Capture the cell that displays the provided text and extract its (x, y) central coordinate. 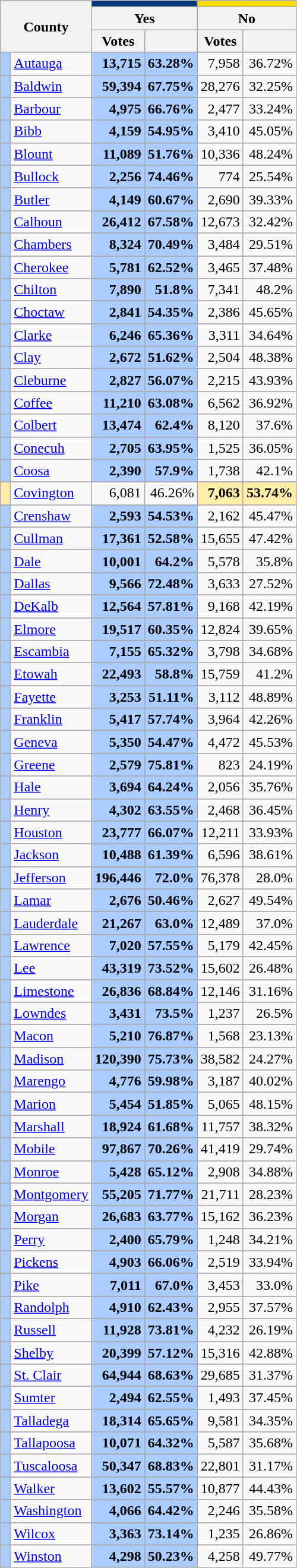
56.07% (171, 380)
36.72% (270, 64)
2,519 (220, 1262)
Tallapoosa (51, 1443)
65.32% (171, 652)
Monroe (51, 1172)
2,056 (220, 787)
48.38% (270, 358)
774 (220, 176)
63.95% (171, 448)
51.85% (171, 1104)
66.07% (171, 832)
10,071 (118, 1443)
42.26% (270, 720)
50.23% (171, 1556)
1,237 (220, 1014)
3,964 (220, 720)
Lamar (51, 900)
29.74% (270, 1149)
67.58% (171, 222)
63.08% (171, 403)
26.86% (270, 1534)
Pickens (51, 1262)
18,314 (118, 1421)
70.26% (171, 1149)
34.35% (270, 1421)
52.58% (171, 538)
15,316 (220, 1353)
7,890 (118, 290)
15,655 (220, 538)
31.16% (270, 990)
4,302 (118, 810)
Lee (51, 968)
3,694 (118, 787)
Dallas (51, 583)
45.47% (270, 516)
18,924 (118, 1127)
63.0% (171, 923)
31.37% (270, 1375)
33.93% (270, 832)
11,210 (118, 403)
5,428 (118, 1172)
64.42% (171, 1511)
7,155 (118, 652)
2,690 (220, 199)
3,187 (220, 1081)
63.77% (171, 1217)
76,378 (220, 878)
64,944 (118, 1375)
8,120 (220, 425)
35.8% (270, 561)
Perry (51, 1239)
Cleburne (51, 380)
11,928 (118, 1330)
Limestone (51, 990)
75.73% (171, 1059)
39.65% (270, 629)
5,350 (118, 742)
12,489 (220, 923)
29,685 (220, 1375)
Wilcox (51, 1534)
4,975 (118, 109)
76.87% (171, 1036)
33.94% (270, 1262)
33.24% (270, 109)
15,162 (220, 1217)
26.48% (270, 968)
Crenshaw (51, 516)
Morgan (51, 1217)
68.83% (171, 1466)
26.19% (270, 1330)
Cherokee (51, 267)
Montgomery (51, 1194)
26.5% (270, 1014)
3,253 (118, 697)
11,757 (220, 1127)
10,488 (118, 855)
97,867 (118, 1149)
65.12% (171, 1172)
Barbour (51, 109)
Butler (51, 199)
10,336 (220, 154)
Cullman (51, 538)
Marshall (51, 1127)
21,711 (220, 1194)
43,319 (118, 968)
2,579 (118, 765)
No (247, 18)
66.76% (171, 109)
Greene (51, 765)
27.52% (270, 583)
37.6% (270, 425)
12,564 (118, 606)
Bibb (51, 131)
42.45% (270, 945)
45.05% (270, 131)
Geneva (51, 742)
4,298 (118, 1556)
DeKalb (51, 606)
7,958 (220, 64)
62.52% (171, 267)
4,776 (118, 1081)
Escambia (51, 652)
34.21% (270, 1239)
36.05% (270, 448)
55,205 (118, 1194)
Hale (51, 787)
Mobile (51, 1149)
Dale (51, 561)
62.4% (171, 425)
12,673 (220, 222)
49.77% (270, 1556)
County (46, 26)
35.58% (270, 1511)
38.32% (270, 1127)
Pike (51, 1285)
Coffee (51, 403)
11,089 (118, 154)
62.55% (171, 1398)
5,210 (118, 1036)
72.48% (171, 583)
17,361 (118, 538)
32.42% (270, 222)
4,159 (118, 131)
2,955 (220, 1307)
Macon (51, 1036)
57.9% (171, 471)
59.98% (171, 1081)
13,715 (118, 64)
42.88% (270, 1353)
4,472 (220, 742)
28.0% (270, 878)
37.57% (270, 1307)
Walker (51, 1488)
45.53% (270, 742)
Washington (51, 1511)
67.0% (171, 1285)
15,759 (220, 674)
2,841 (118, 313)
Sumter (51, 1398)
63.55% (171, 810)
2,390 (118, 471)
23,777 (118, 832)
47.42% (270, 538)
34.64% (270, 335)
57.12% (171, 1353)
7,020 (118, 945)
26,683 (118, 1217)
Colbert (51, 425)
Lowndes (51, 1014)
Houston (51, 832)
68.63% (171, 1375)
13,602 (118, 1488)
51.62% (171, 358)
9,566 (118, 583)
37.0% (270, 923)
73.14% (171, 1534)
5,179 (220, 945)
51.76% (171, 154)
3,633 (220, 583)
4,258 (220, 1556)
68.84% (171, 990)
46.26% (171, 493)
2,593 (118, 516)
3,484 (220, 244)
5,587 (220, 1443)
50,347 (118, 1466)
7,341 (220, 290)
2,386 (220, 313)
40.02% (270, 1081)
70.49% (171, 244)
Clay (51, 358)
22,493 (118, 674)
Shelby (51, 1353)
34.88% (270, 1172)
2,672 (118, 358)
39.33% (270, 199)
5,065 (220, 1104)
2,256 (118, 176)
42.19% (270, 606)
1,248 (220, 1239)
Autauga (51, 64)
2,246 (220, 1511)
9,581 (220, 1421)
58.8% (171, 674)
24.27% (270, 1059)
54.53% (171, 516)
Madison (51, 1059)
7,063 (220, 493)
71.77% (171, 1194)
Bullock (51, 176)
41,419 (220, 1149)
36.23% (270, 1217)
Blount (51, 154)
63.28% (171, 64)
1,738 (220, 471)
48.89% (270, 697)
65.65% (171, 1421)
35.76% (270, 787)
75.81% (171, 765)
Marion (51, 1104)
3,431 (118, 1014)
9,168 (220, 606)
36.92% (270, 403)
33.0% (270, 1285)
196,446 (118, 878)
Covington (51, 493)
73.52% (171, 968)
4,903 (118, 1262)
4,910 (118, 1307)
12,146 (220, 990)
26,836 (118, 990)
60.35% (171, 629)
1,525 (220, 448)
54.95% (171, 131)
23.13% (270, 1036)
5,454 (118, 1104)
Talladega (51, 1421)
5,781 (118, 267)
60.67% (171, 199)
5,417 (118, 720)
Henry (51, 810)
24.19% (270, 765)
2,162 (220, 516)
38.61% (270, 855)
Baldwin (51, 86)
48.24% (270, 154)
25.54% (270, 176)
37.45% (270, 1398)
26,412 (118, 222)
3,311 (220, 335)
53.74% (270, 493)
2,705 (118, 448)
823 (220, 765)
19,517 (118, 629)
29.51% (270, 244)
10,001 (118, 561)
4,149 (118, 199)
Winston (51, 1556)
22,801 (220, 1466)
21,267 (118, 923)
Jackson (51, 855)
28,276 (220, 86)
2,827 (118, 380)
2,494 (118, 1398)
3,453 (220, 1285)
6,246 (118, 335)
67.75% (171, 86)
Chambers (51, 244)
36.45% (270, 810)
51.8% (171, 290)
Yes (144, 18)
Clarke (51, 335)
Lawrence (51, 945)
51.11% (171, 697)
Calhoun (51, 222)
5,578 (220, 561)
38,582 (220, 1059)
12,211 (220, 832)
3,410 (220, 131)
31.17% (270, 1466)
Etowah (51, 674)
2,676 (118, 900)
Elmore (51, 629)
48.2% (270, 290)
2,477 (220, 109)
4,066 (118, 1511)
Lauderdale (51, 923)
7,011 (118, 1285)
15,602 (220, 968)
Tuscaloosa (51, 1466)
61.39% (171, 855)
6,596 (220, 855)
65.79% (171, 1239)
Marengo (51, 1081)
73.5% (171, 1014)
4,232 (220, 1330)
62.43% (171, 1307)
54.35% (171, 313)
35.68% (270, 1443)
41.2% (270, 674)
45.65% (270, 313)
57.74% (171, 720)
3,363 (118, 1534)
Fayette (51, 697)
10,877 (220, 1488)
Franklin (51, 720)
64.32% (171, 1443)
Randolph (51, 1307)
2,215 (220, 380)
2,400 (118, 1239)
2,627 (220, 900)
57.55% (171, 945)
Russell (51, 1330)
6,081 (118, 493)
St. Clair (51, 1375)
3,112 (220, 697)
72.0% (171, 878)
54.47% (171, 742)
73.81% (171, 1330)
6,562 (220, 403)
1,235 (220, 1534)
Chilton (51, 290)
Jefferson (51, 878)
1,568 (220, 1036)
1,493 (220, 1398)
Choctaw (51, 313)
13,474 (118, 425)
Coosa (51, 471)
57.81% (171, 606)
32.25% (270, 86)
43.93% (270, 380)
20,399 (118, 1353)
65.36% (171, 335)
34.68% (270, 652)
55.57% (171, 1488)
64.24% (171, 787)
59,394 (118, 86)
2,504 (220, 358)
2,908 (220, 1172)
Conecuh (51, 448)
42.1% (270, 471)
64.2% (171, 561)
61.68% (171, 1127)
66.06% (171, 1262)
50.46% (171, 900)
3,465 (220, 267)
44.43% (270, 1488)
3,798 (220, 652)
28.23% (270, 1194)
2,468 (220, 810)
74.46% (171, 176)
12,824 (220, 629)
48.15% (270, 1104)
49.54% (270, 900)
37.48% (270, 267)
120,390 (118, 1059)
8,324 (118, 244)
